Output the [x, y] coordinate of the center of the cell containing the given text.  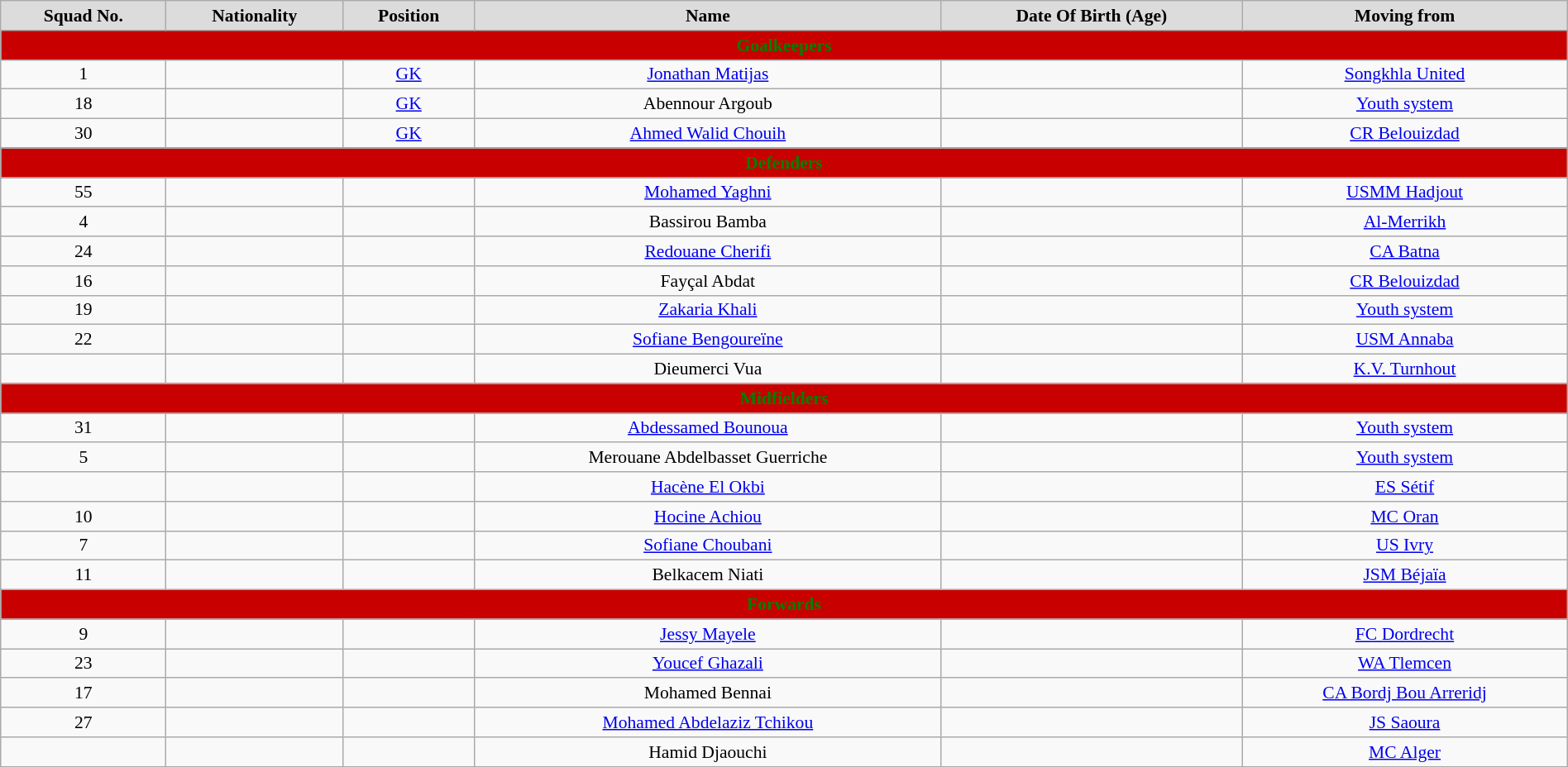
Nationality [255, 16]
Youcef Ghazali [708, 664]
22 [84, 340]
1 [84, 74]
Forwards [784, 605]
USM Annaba [1404, 340]
Mohamed Bennai [708, 693]
Hamid Djaouchi [708, 752]
Merouane Abdelbasset Guerriche [708, 458]
Al-Merrikh [1404, 222]
CA Bordj Bou Arreridj [1404, 693]
WA Tlemcen [1404, 664]
Sofiane Bengoureïne [708, 340]
30 [84, 134]
Moving from [1404, 16]
Defenders [784, 163]
Jessy Mayele [708, 634]
4 [84, 222]
24 [84, 251]
Abdessamed Bounoua [708, 428]
Bassirou Bamba [708, 222]
Date Of Birth (Age) [1092, 16]
Jonathan Matijas [708, 74]
7 [84, 545]
16 [84, 281]
Mohamed Abdelaziz Tchikou [708, 722]
Songkhla United [1404, 74]
Goalkeepers [784, 45]
Midfielders [784, 398]
Hocine Achiou [708, 517]
K.V. Turnhout [1404, 369]
11 [84, 575]
10 [84, 517]
Abennour Argoub [708, 104]
Redouane Cherifi [708, 251]
MC Oran [1404, 517]
Squad No. [84, 16]
Ahmed Walid Chouih [708, 134]
Name [708, 16]
JSM Béjaïa [1404, 575]
MC Alger [1404, 752]
Fayçal Abdat [708, 281]
19 [84, 310]
17 [84, 693]
Sofiane Choubani [708, 545]
Position [409, 16]
JS Saoura [1404, 722]
Mohamed Yaghni [708, 193]
5 [84, 458]
23 [84, 664]
18 [84, 104]
55 [84, 193]
Belkacem Niati [708, 575]
ES Sétif [1404, 487]
USMM Hadjout [1404, 193]
27 [84, 722]
31 [84, 428]
Dieumerci Vua [708, 369]
CA Batna [1404, 251]
FC Dordrecht [1404, 634]
US Ivry [1404, 545]
9 [84, 634]
Hacène El Okbi [708, 487]
Zakaria Khali [708, 310]
